Determine the (X, Y) coordinate at the center of the cell enclosing the given text.  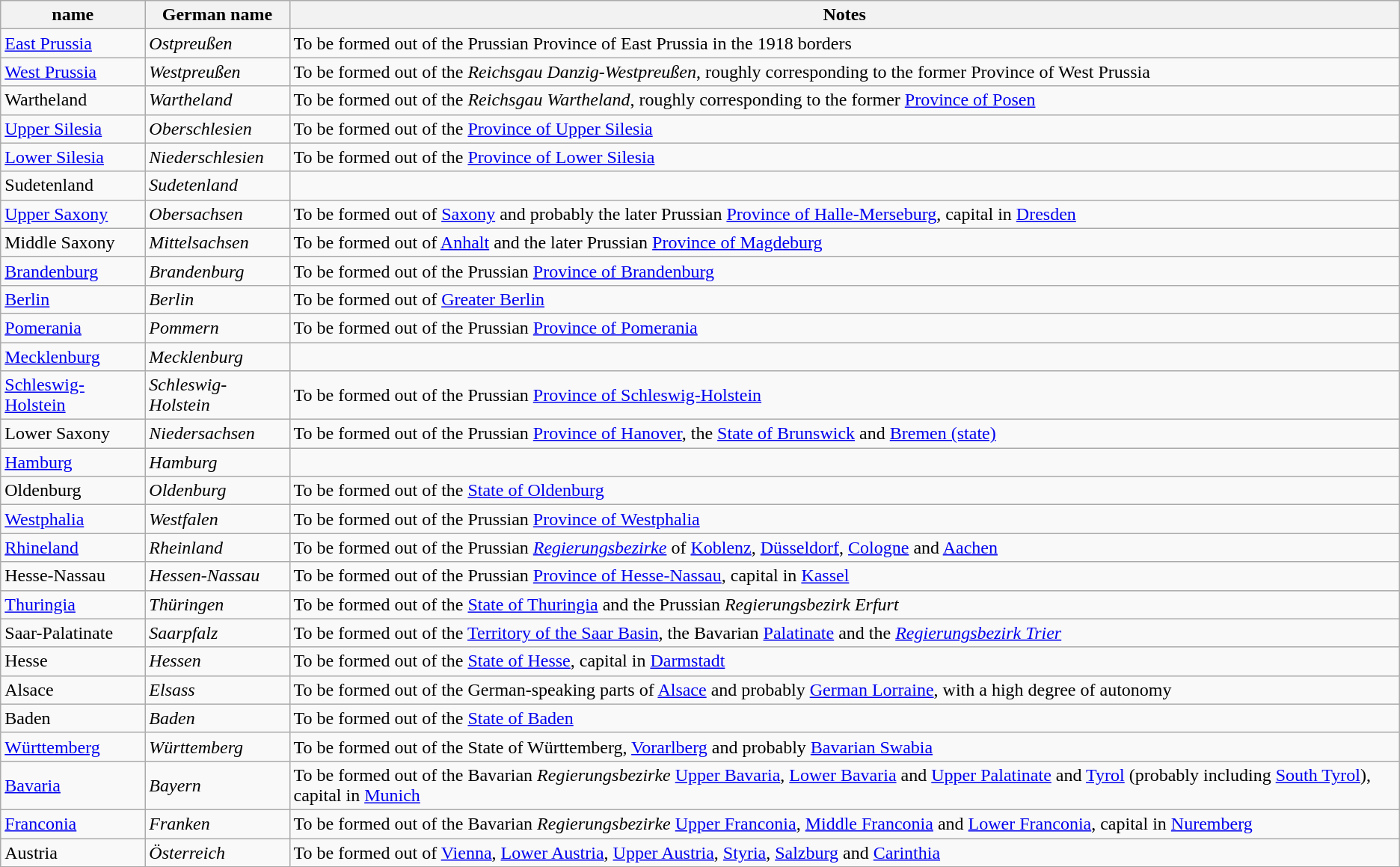
Middle Saxony (73, 242)
German name (217, 15)
Rhineland (73, 548)
To be formed out of the State of Württemberg, Vorarlberg and probably Bavarian Swabia (844, 747)
Saar-Palatinate (73, 633)
To be formed out of the Province of Lower Silesia (844, 157)
To be formed out of the Prussian Province of Brandenburg (844, 271)
Lower Saxony (73, 434)
To be formed out of the Prussian Province of Pomerania (844, 328)
Pomerania (73, 328)
Westfalen (217, 519)
Österreich (217, 852)
To be formed out of the Territory of the Saar Basin, the Bavarian Palatinate and the Regierungsbezirk Trier (844, 633)
Niedersachsen (217, 434)
Bavaria (73, 785)
To be formed out of Anhalt and the later Prussian Province of Magdeburg (844, 242)
Saarpfalz (217, 633)
To be formed out of the State of Oldenburg (844, 491)
East Prussia (73, 43)
Hessen (217, 661)
To be formed out of the State of Hesse, capital in Darmstadt (844, 661)
To be formed out of the Reichsgau Wartheland, roughly corresponding to the former Province of Posen (844, 100)
Elsass (217, 690)
To be formed out of the Prussian Province of Hesse-Nassau, capital in Kassel (844, 576)
To be formed out of the Bavarian Regierungsbezirke Upper Franconia, Middle Franconia and Lower Franconia, capital in Nuremberg (844, 824)
Mittelsachsen (217, 242)
To be formed out of the State of Thuringia and the Prussian Regierungsbezirk Erfurt (844, 604)
Franconia (73, 824)
Hessen-Nassau (217, 576)
Austria (73, 852)
Thüringen (217, 604)
Pommern (217, 328)
Upper Silesia (73, 129)
To be formed out of the German-speaking parts of Alsace and probably German Lorraine, with a high degree of autonomy (844, 690)
Oberschlesien (217, 129)
Lower Silesia (73, 157)
To be formed out of the Prussian Province of Westphalia (844, 519)
Upper Saxony (73, 214)
Bayern (217, 785)
Niederschlesien (217, 157)
To be formed out of Saxony and probably the later Prussian Province of Halle-Merseburg, capital in Dresden (844, 214)
Franken (217, 824)
Rheinland (217, 548)
To be formed out of the Reichsgau Danzig-Westpreußen, roughly corresponding to the former Province of West Prussia (844, 72)
Westphalia (73, 519)
West Prussia (73, 72)
Thuringia (73, 604)
To be formed out of the Prussian Province of East Prussia in the 1918 borders (844, 43)
To be formed out of the Prussian Regierungsbezirke of Koblenz, Düsseldorf, Cologne and Aachen (844, 548)
To be formed out of Vienna, Lower Austria, Upper Austria, Styria, Salzburg and Carinthia (844, 852)
Alsace (73, 690)
Obersachsen (217, 214)
Hesse-Nassau (73, 576)
Notes (844, 15)
name (73, 15)
Hesse (73, 661)
Westpreußen (217, 72)
To be formed out of the Prussian Province of Hanover, the State of Brunswick and Bremen (state) (844, 434)
To be formed out of the Prussian Province of Schleswig-Holstein (844, 395)
To be formed out of the State of Baden (844, 718)
To be formed out of the Province of Upper Silesia (844, 129)
Ostpreußen (217, 43)
To be formed out of Greater Berlin (844, 299)
